Locate the cell with the specified text and output its (x, y) center coordinate. 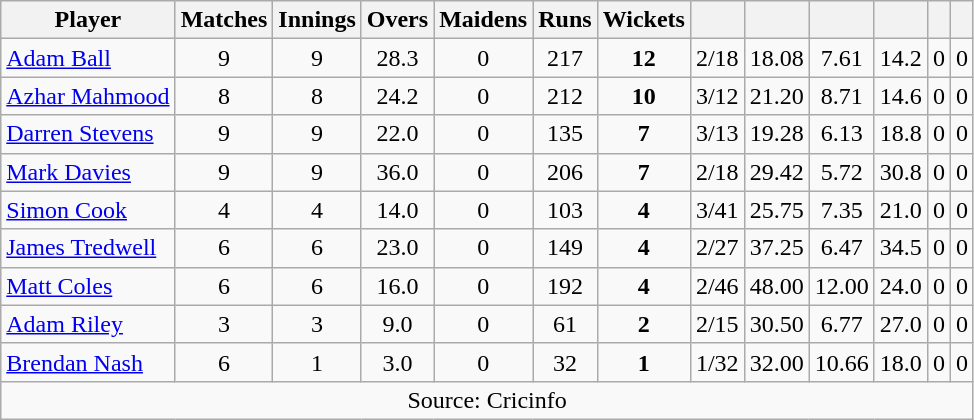
18.08 (776, 58)
12 (644, 58)
3/41 (717, 210)
3/12 (717, 96)
Overs (397, 20)
149 (565, 248)
22.0 (397, 134)
Source: Cricinfo (488, 400)
2/46 (717, 286)
6.77 (842, 324)
Matches (224, 20)
24.0 (900, 286)
14.2 (900, 58)
29.42 (776, 172)
James Tredwell (88, 248)
Adam Ball (88, 58)
Innings (317, 20)
2/27 (717, 248)
103 (565, 210)
30.50 (776, 324)
Runs (565, 20)
Wickets (644, 20)
3.0 (397, 362)
36.0 (397, 172)
10.66 (842, 362)
12.00 (842, 286)
32 (565, 362)
6.13 (842, 134)
Azhar Mahmood (88, 96)
27.0 (900, 324)
Darren Stevens (88, 134)
Matt Coles (88, 286)
5.72 (842, 172)
8.71 (842, 96)
135 (565, 134)
14.0 (397, 210)
Simon Cook (88, 210)
19.28 (776, 134)
24.2 (397, 96)
1/32 (717, 362)
48.00 (776, 286)
217 (565, 58)
61 (565, 324)
37.25 (776, 248)
2 (644, 324)
9.0 (397, 324)
Maidens (484, 20)
32.00 (776, 362)
34.5 (900, 248)
21.20 (776, 96)
10 (644, 96)
Adam Riley (88, 324)
28.3 (397, 58)
2/15 (717, 324)
14.6 (900, 96)
18.0 (900, 362)
Brendan Nash (88, 362)
3/13 (717, 134)
7.61 (842, 58)
Player (88, 20)
23.0 (397, 248)
6.47 (842, 248)
21.0 (900, 210)
212 (565, 96)
Mark Davies (88, 172)
16.0 (397, 286)
206 (565, 172)
192 (565, 286)
25.75 (776, 210)
18.8 (900, 134)
7.35 (842, 210)
30.8 (900, 172)
